Output the [x, y] coordinate of the center of the cell containing the given text.  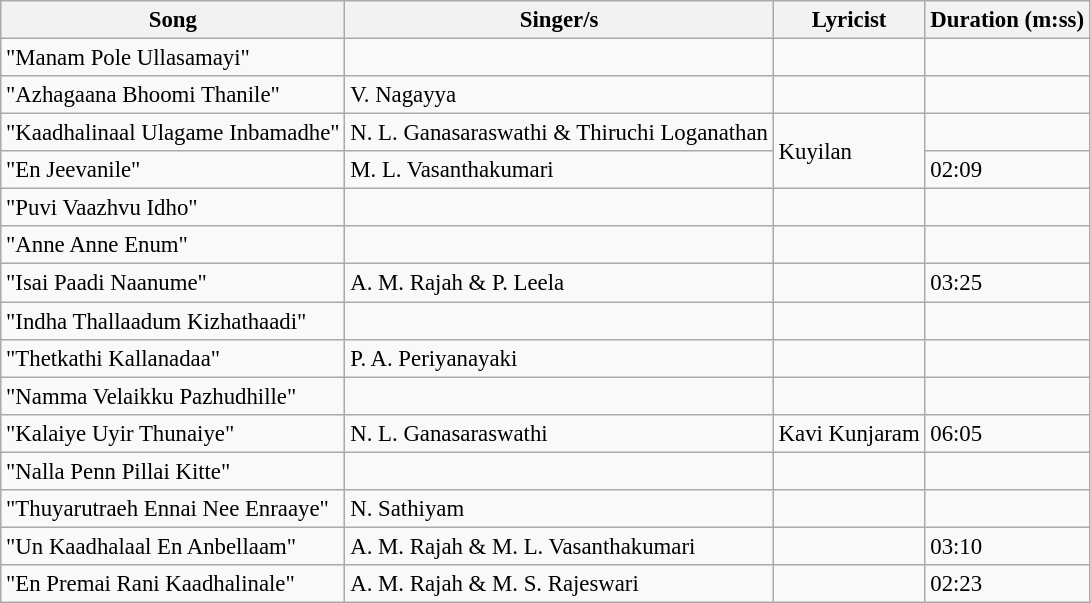
02:09 [1007, 170]
"En Jeevanile" [173, 170]
A. M. Rajah & P. Leela [559, 283]
Song [173, 20]
A. M. Rajah & M. L. Vasanthakumari [559, 546]
"En Premai Rani Kaadhalinale" [173, 584]
"Puvi Vaazhvu Idho" [173, 208]
"Indha Thallaadum Kizhathaadi" [173, 321]
"Anne Anne Enum" [173, 245]
V. Nagayya [559, 95]
P. A. Periyanayaki [559, 358]
Kavi Kunjaram [849, 433]
06:05 [1007, 433]
"Thuyarutraeh Ennai Nee Enraaye" [173, 509]
Kuyilan [849, 152]
"Thetkathi Kallanadaa" [173, 358]
"Kalaiye Uyir Thunaiye" [173, 433]
"Kaadhalinaal Ulagame Inbamadhe" [173, 133]
N. L. Ganasaraswathi [559, 433]
"Azhagaana Bhoomi Thanile" [173, 95]
Lyricist [849, 20]
"Manam Pole Ullasamayi" [173, 58]
02:23 [1007, 584]
Duration (m:ss) [1007, 20]
"Un Kaadhalaal En Anbellaam" [173, 546]
A. M. Rajah & M. S. Rajeswari [559, 584]
"Nalla Penn Pillai Kitte" [173, 471]
"Namma Velaikku Pazhudhille" [173, 396]
N. L. Ganasaraswathi & Thiruchi Loganathan [559, 133]
Singer/s [559, 20]
M. L. Vasanthakumari [559, 170]
N. Sathiyam [559, 509]
03:25 [1007, 283]
03:10 [1007, 546]
"Isai Paadi Naanume" [173, 283]
